Output the (X, Y) coordinate of the center of the cell containing the given text.  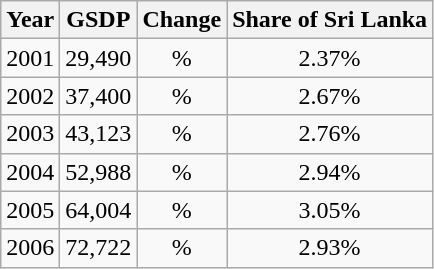
72,722 (98, 248)
Change (182, 20)
37,400 (98, 96)
29,490 (98, 58)
2.67% (330, 96)
2.94% (330, 172)
3.05% (330, 210)
2001 (30, 58)
2004 (30, 172)
2002 (30, 96)
2.37% (330, 58)
2003 (30, 134)
43,123 (98, 134)
52,988 (98, 172)
64,004 (98, 210)
2.76% (330, 134)
Share of Sri Lanka (330, 20)
Year (30, 20)
GSDP (98, 20)
2.93% (330, 248)
2005 (30, 210)
2006 (30, 248)
